Search for the cell housing the specified text and yield its (x, y) center coordinate. 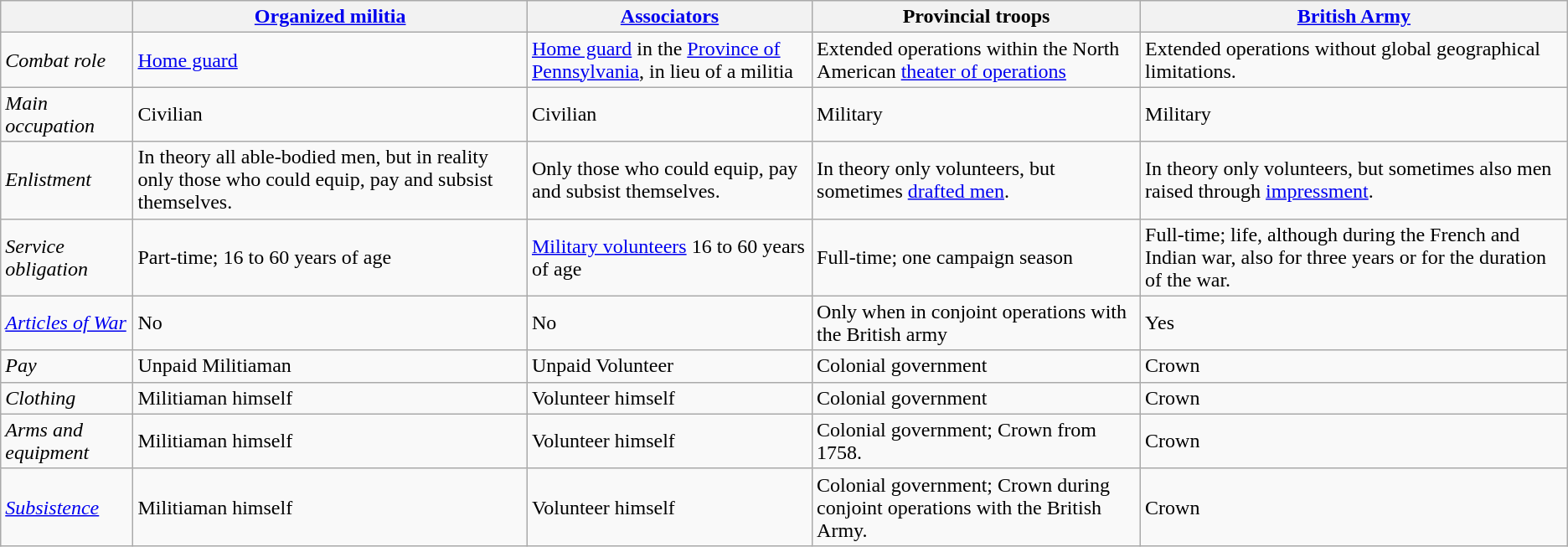
Unpaid Volunteer (669, 366)
Colonial government; Crown from 1758. (977, 441)
Pay (67, 366)
Combat role (67, 60)
Service obligation (67, 257)
Yes (1354, 323)
Clothing (67, 398)
Enlistment (67, 180)
Home guard in the Province of Pennsylvania, in lieu of a militia (669, 60)
Articles of War (67, 323)
In theory only volunteers, but sometimes drafted men. (977, 180)
Full-time; one campaign season (977, 257)
Extended operations without global geographical limitations. (1354, 60)
Organized militia (330, 17)
Only when in conjoint operations with the British army (977, 323)
Only those who could equip, pay and subsist themselves. (669, 180)
Subsistence (67, 507)
Military volunteers 16 to 60 years of age (669, 257)
Provincial troops (977, 17)
Full-time; life, although during the French and Indian war, also for three years or for the duration of the war. (1354, 257)
Colonial government; Crown during conjoint operations with the British Army. (977, 507)
British Army (1354, 17)
In theory all able-bodied men, but in reality only those who could equip, pay and subsist themselves. (330, 180)
Extended operations within the North American theater of operations (977, 60)
In theory only volunteers, but sometimes also men raised through impressment. (1354, 180)
Associators (669, 17)
Main occupation (67, 114)
Unpaid Militiaman (330, 366)
Part-time; 16 to 60 years of age (330, 257)
Arms and equipment (67, 441)
Home guard (330, 60)
